Scan for the cell matching the given text and deliver its (X, Y) coordinate at center. 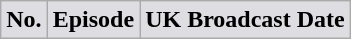
UK Broadcast Date (246, 20)
Episode (93, 20)
No. (24, 20)
